Find where the given text appears and provide that cell's center as (x, y) coordinate. 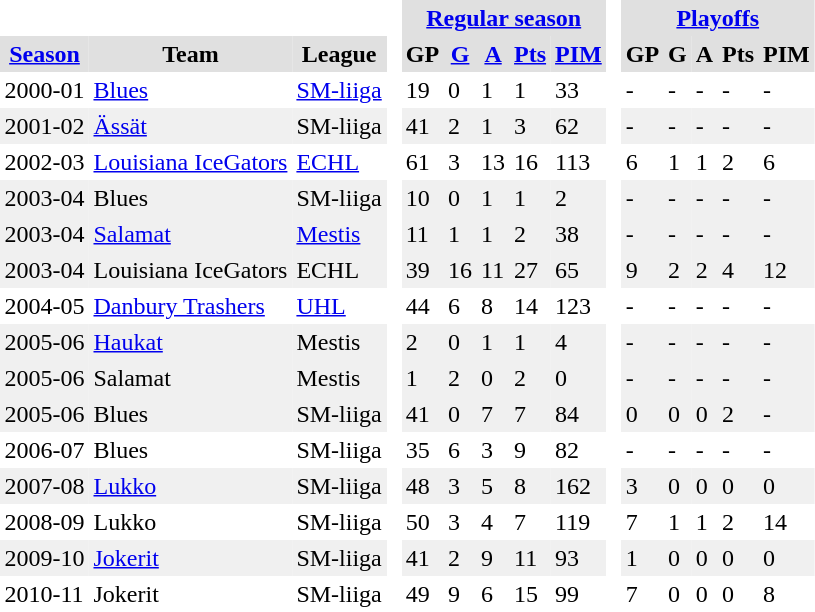
99 (579, 594)
61 (422, 162)
119 (579, 522)
10 (422, 198)
82 (579, 450)
113 (579, 162)
15 (530, 594)
Season (44, 54)
2001-02 (44, 126)
2000-01 (44, 90)
49 (422, 594)
35 (422, 450)
123 (579, 306)
62 (579, 126)
48 (422, 486)
65 (579, 270)
Danbury Trashers (190, 306)
2002-03 (44, 162)
2006-07 (44, 450)
19 (422, 90)
12 (787, 270)
27 (530, 270)
84 (579, 414)
44 (422, 306)
2009-10 (44, 558)
38 (579, 234)
33 (579, 90)
2007-08 (44, 486)
League (339, 54)
5 (494, 486)
Ässät (190, 126)
2004-05 (44, 306)
2008-09 (44, 522)
Haukat (190, 342)
2010-11 (44, 594)
50 (422, 522)
Playoffs (718, 18)
162 (579, 486)
Team (190, 54)
13 (494, 162)
Regular season (504, 18)
UHL (339, 306)
93 (579, 558)
39 (422, 270)
